From the cell containing the given text, extract its center point as [X, Y] coordinate. 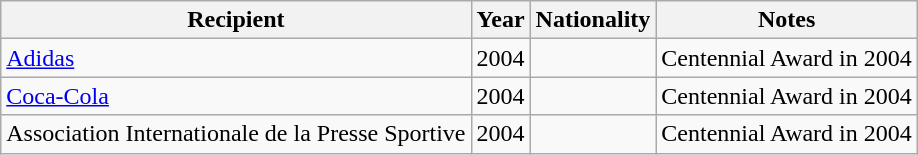
Recipient [236, 20]
Notes [786, 20]
Association Internationale de la Presse Sportive [236, 134]
Coca-Cola [236, 96]
Adidas [236, 58]
Year [500, 20]
Nationality [593, 20]
